Locate the cell with the specified text and output its (X, Y) center coordinate. 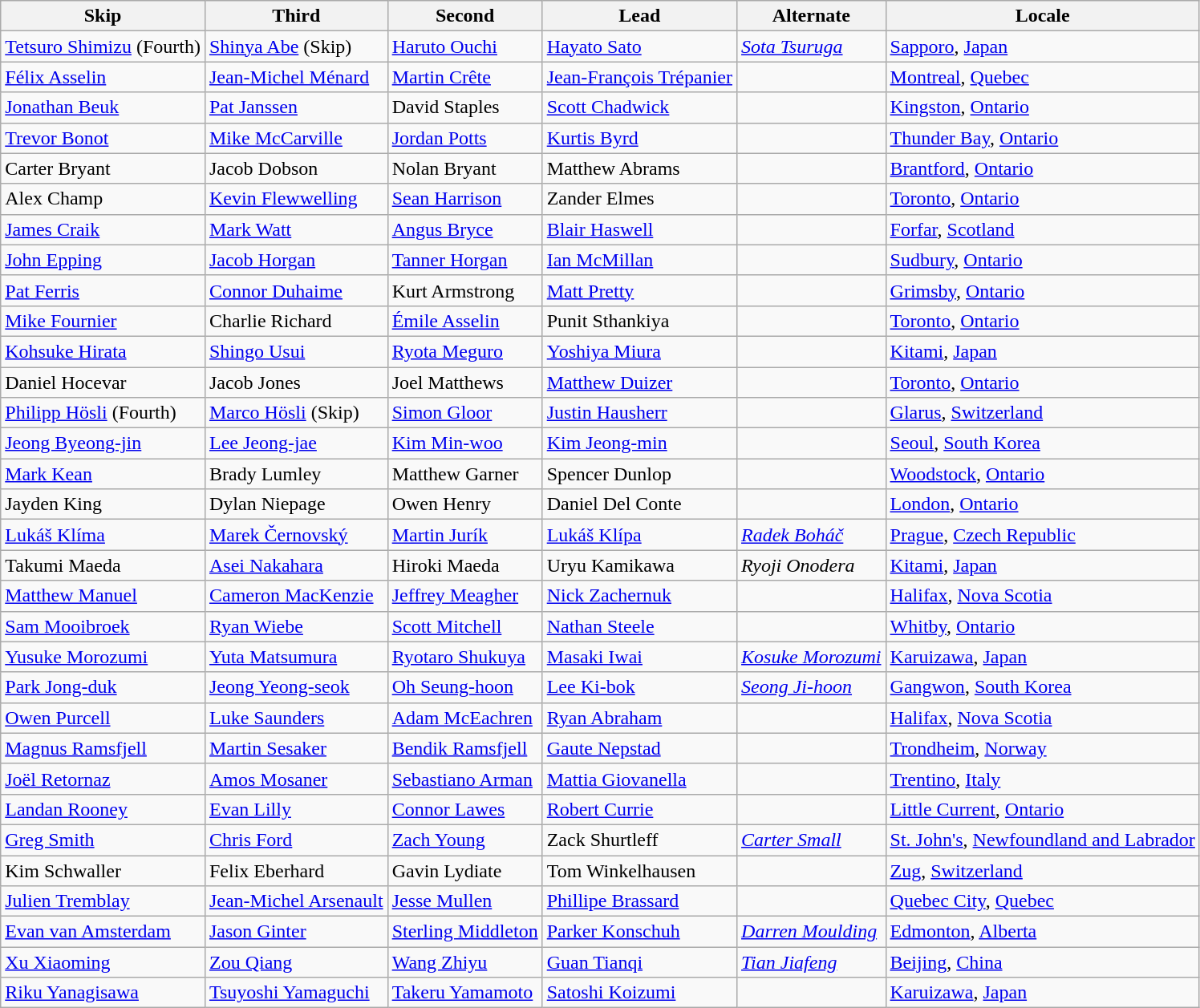
Jason Ginter (296, 932)
Jeong Byeong-jin (103, 443)
Luke Saunders (296, 718)
Edmonton, Alberta (1043, 932)
Scott Mitchell (465, 626)
Amos Mosaner (296, 779)
Chris Ford (296, 840)
Nick Zachernuk (639, 596)
Martin Sesaker (296, 748)
Owen Henry (465, 504)
Locale (1043, 16)
Tom Winkelhausen (639, 870)
Zou Qiang (296, 962)
Carter Small (812, 840)
Matt Pretty (639, 290)
Trevor Bonot (103, 138)
Gangwon, South Korea (1043, 687)
Martin Crête (465, 77)
Scott Chadwick (639, 107)
Kurtis Byrd (639, 138)
Hiroki Maeda (465, 565)
Evan Lilly (296, 809)
Ryotaro Shukuya (465, 657)
Masaki Iwai (639, 657)
Mark Watt (296, 229)
Owen Purcell (103, 718)
Ryota Meguro (465, 351)
Ryan Wiebe (296, 626)
Kim Min-woo (465, 443)
Bendik Ramsfjell (465, 748)
Blair Haswell (639, 229)
Ryan Abraham (639, 718)
Beijing, China (1043, 962)
Gaute Nepstad (639, 748)
Oh Seung-hoon (465, 687)
Xu Xiaoming (103, 962)
Whitby, Ontario (1043, 626)
Mark Kean (103, 474)
Takumi Maeda (103, 565)
Sterling Middleton (465, 932)
Evan van Amsterdam (103, 932)
Tetsuro Shimizu (Fourth) (103, 47)
Marco Hösli (Skip) (296, 413)
Kohsuke Hirata (103, 351)
Skip (103, 16)
Greg Smith (103, 840)
Kurt Armstrong (465, 290)
Kevin Flewwelling (296, 199)
Matthew Garner (465, 474)
Felix Eberhard (296, 870)
Parker Konschuh (639, 932)
Riku Yanagisawa (103, 993)
Tanner Horgan (465, 260)
Quebec City, Quebec (1043, 901)
Lukáš Klíma (103, 535)
Adam McEachren (465, 718)
Jacob Dobson (296, 168)
Yuta Matsumura (296, 657)
Tsuyoshi Yamaguchi (296, 993)
Trondheim, Norway (1043, 748)
St. John's, Newfoundland and Labrador (1043, 840)
Pat Janssen (296, 107)
Grimsby, Ontario (1043, 290)
Robert Currie (639, 809)
Glarus, Switzerland (1043, 413)
Ian McMillan (639, 260)
Jean-Michel Arsenault (296, 901)
Angus Bryce (465, 229)
Yusuke Morozumi (103, 657)
Sudbury, Ontario (1043, 260)
James Craik (103, 229)
Takeru Yamamoto (465, 993)
Nathan Steele (639, 626)
Zug, Switzerland (1043, 870)
Haruto Ouchi (465, 47)
Little Current, Ontario (1043, 809)
Lukáš Klípa (639, 535)
Sam Mooibroek (103, 626)
Uryu Kamikawa (639, 565)
Hayato Sato (639, 47)
Spencer Dunlop (639, 474)
Trentino, Italy (1043, 779)
Yoshiya Miura (639, 351)
Jean-Michel Ménard (296, 77)
Jean-François Trépanier (639, 77)
Daniel Hocevar (103, 383)
Darren Moulding (812, 932)
Simon Gloor (465, 413)
Brantford, Ontario (1043, 168)
Joel Matthews (465, 383)
Cameron MacKenzie (296, 596)
Shinya Abe (Skip) (296, 47)
Prague, Czech Republic (1043, 535)
Kingston, Ontario (1043, 107)
Lead (639, 16)
Matthew Manuel (103, 596)
Alex Champ (103, 199)
Zach Young (465, 840)
Jonathan Beuk (103, 107)
Ryoji Onodera (812, 565)
Connor Lawes (465, 809)
Third (296, 16)
Mike Fournier (103, 321)
Mattia Giovanella (639, 779)
Jayden King (103, 504)
Sebastiano Arman (465, 779)
Park Jong-duk (103, 687)
Jeong Yeong-seok (296, 687)
Punit Sthankiya (639, 321)
Charlie Richard (296, 321)
Second (465, 16)
Phillipe Brassard (639, 901)
Shingo Usui (296, 351)
Nolan Bryant (465, 168)
Daniel Del Conte (639, 504)
Lee Ki-bok (639, 687)
Carter Bryant (103, 168)
Connor Duhaime (296, 290)
Forfar, Scotland (1043, 229)
Félix Asselin (103, 77)
Justin Hausherr (639, 413)
David Staples (465, 107)
Asei Nakahara (296, 565)
Jordan Potts (465, 138)
Marek Černovský (296, 535)
Tian Jiafeng (812, 962)
Martin Jurík (465, 535)
Seoul, South Korea (1043, 443)
Sapporo, Japan (1043, 47)
Brady Lumley (296, 474)
Zander Elmes (639, 199)
Julien Tremblay (103, 901)
Matthew Duizer (639, 383)
Jacob Jones (296, 383)
Gavin Lydiate (465, 870)
Woodstock, Ontario (1043, 474)
Kosuke Morozumi (812, 657)
Zack Shurtleff (639, 840)
Matthew Abrams (639, 168)
Sota Tsuruga (812, 47)
Thunder Bay, Ontario (1043, 138)
Sean Harrison (465, 199)
Kim Schwaller (103, 870)
Émile Asselin (465, 321)
Alternate (812, 16)
Jeffrey Meagher (465, 596)
Jesse Mullen (465, 901)
Satoshi Koizumi (639, 993)
Guan Tianqi (639, 962)
Joël Retornaz (103, 779)
Lee Jeong-jae (296, 443)
Magnus Ramsfjell (103, 748)
Jacob Horgan (296, 260)
Mike McCarville (296, 138)
Seong Ji-hoon (812, 687)
Philipp Hösli (Fourth) (103, 413)
Montreal, Quebec (1043, 77)
John Epping (103, 260)
London, Ontario (1043, 504)
Landan Rooney (103, 809)
Wang Zhiyu (465, 962)
Kim Jeong-min (639, 443)
Dylan Niepage (296, 504)
Pat Ferris (103, 290)
Radek Boháč (812, 535)
